Output the (X, Y) coordinate of the center of the cell containing the given text.  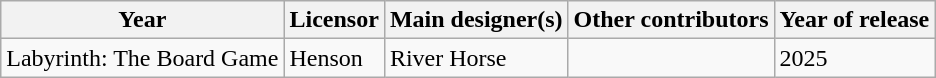
Other contributors (671, 20)
Year of release (854, 20)
River Horse (476, 58)
Main designer(s) (476, 20)
Labyrinth: The Board Game (142, 58)
2025 (854, 58)
Henson (334, 58)
Year (142, 20)
Licensor (334, 20)
